Identify which cell holds the provided text, then report its [x, y] central coordinate. 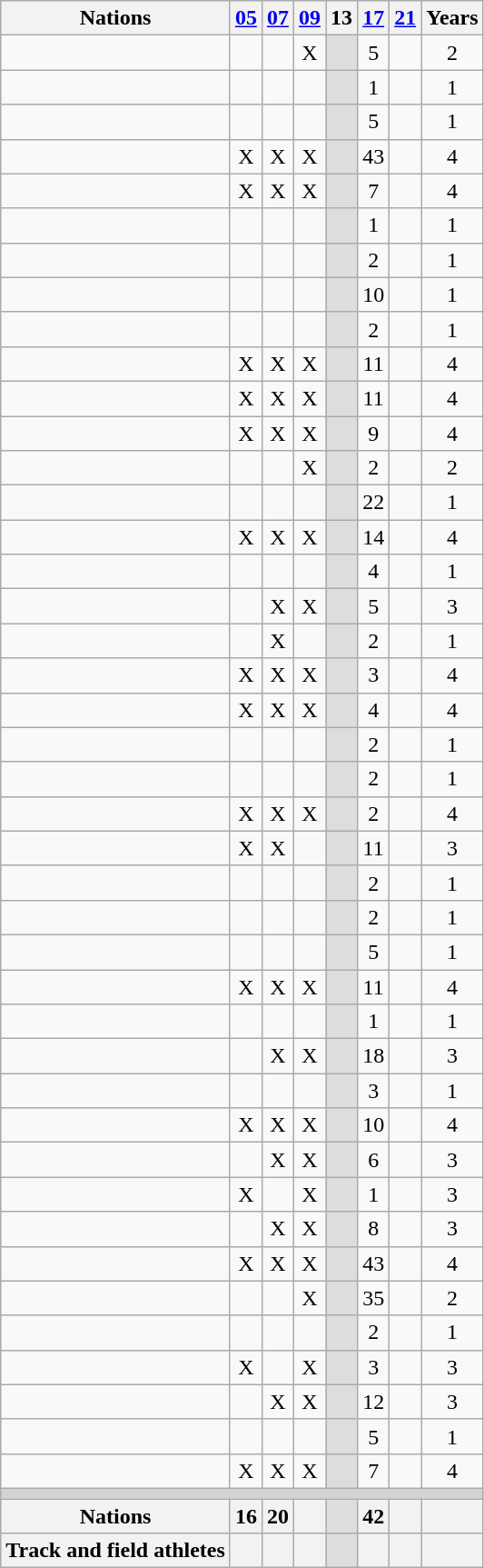
22 [374, 503]
42 [374, 1515]
8 [374, 1229]
07 [278, 18]
6 [374, 1160]
35 [374, 1298]
17 [374, 18]
12 [374, 1402]
Track and field athletes [116, 1551]
21 [405, 18]
09 [309, 18]
14 [374, 537]
13 [341, 18]
05 [245, 18]
20 [278, 1515]
Years [452, 18]
16 [245, 1515]
9 [374, 434]
18 [374, 1056]
